Identify which cell holds the provided text, then report its [X, Y] central coordinate. 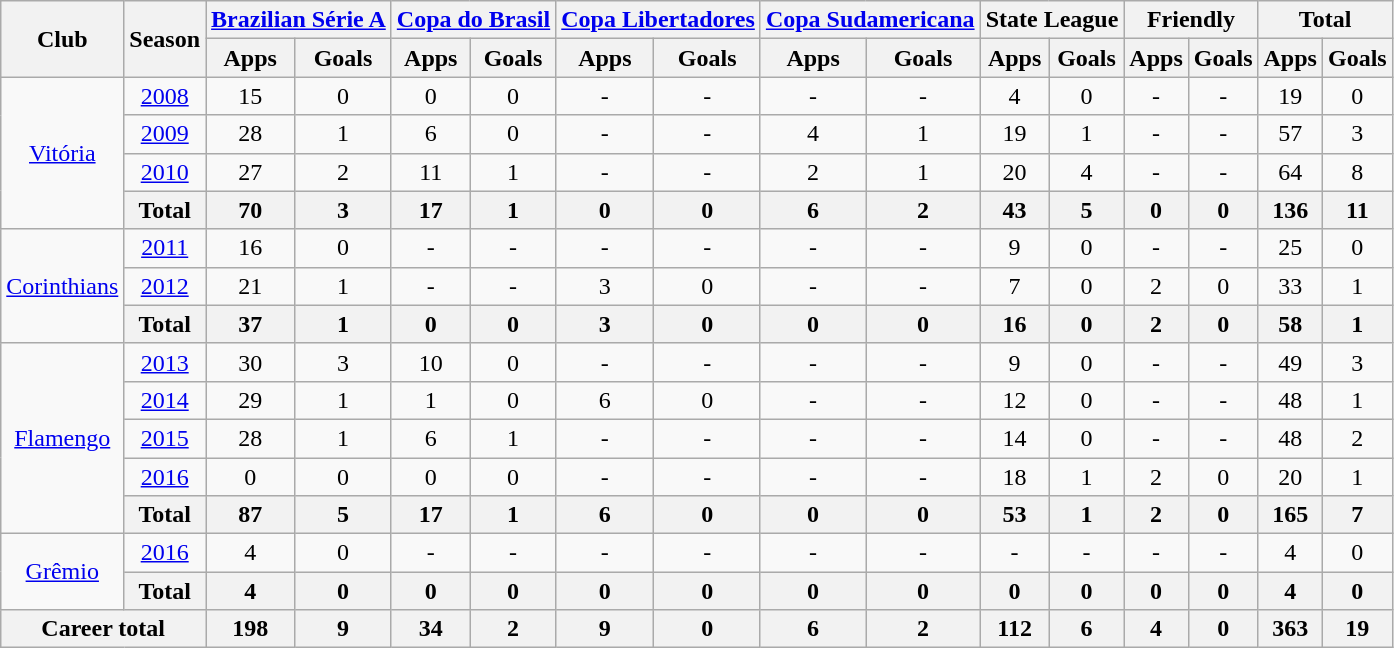
Season [165, 39]
Career total [104, 629]
363 [1290, 629]
27 [250, 172]
Copa Libertadores [658, 20]
112 [1014, 629]
49 [1290, 362]
10 [430, 362]
Copa Sudamericana [870, 20]
Copa do Brasil [473, 20]
Grêmio [62, 572]
25 [1290, 248]
2015 [165, 438]
58 [1290, 324]
15 [250, 96]
18 [1014, 477]
136 [1290, 210]
2014 [165, 400]
198 [250, 629]
2011 [165, 248]
12 [1014, 400]
2009 [165, 134]
87 [250, 515]
165 [1290, 515]
57 [1290, 134]
8 [1357, 172]
34 [430, 629]
State League [1052, 20]
Brazilian Série A [299, 20]
Vitória [62, 153]
53 [1014, 515]
37 [250, 324]
21 [250, 286]
2013 [165, 362]
14 [1014, 438]
70 [250, 210]
64 [1290, 172]
Corinthians [62, 286]
29 [250, 400]
2008 [165, 96]
2010 [165, 172]
Friendly [1191, 20]
30 [250, 362]
33 [1290, 286]
Club [62, 39]
Flamengo [62, 438]
43 [1014, 210]
2012 [165, 286]
